Return the (x, y) coordinate for the center point of the cell that contains the specified text.  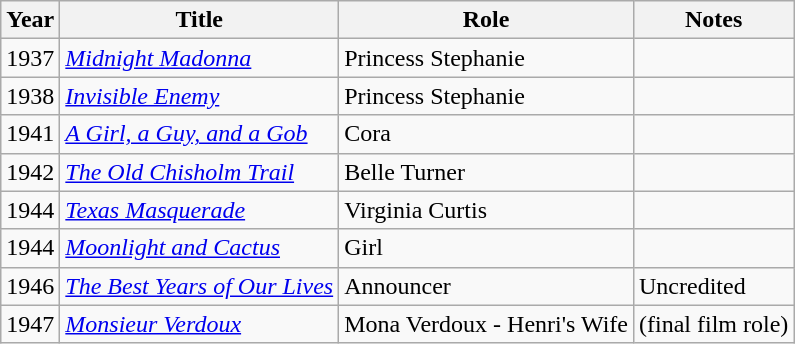
Title (200, 20)
1946 (30, 286)
Girl (486, 248)
Mona Verdoux - Henri's Wife (486, 324)
Midnight Madonna (200, 58)
1947 (30, 324)
The Best Years of Our Lives (200, 286)
Notes (713, 20)
Virginia Curtis (486, 210)
Uncredited (713, 286)
Texas Masquerade (200, 210)
A Girl, a Guy, and a Gob (200, 134)
Cora (486, 134)
(final film role) (713, 324)
Announcer (486, 286)
Belle Turner (486, 172)
The Old Chisholm Trail (200, 172)
Monsieur Verdoux (200, 324)
1937 (30, 58)
Role (486, 20)
1938 (30, 96)
1942 (30, 172)
Year (30, 20)
Moonlight and Cactus (200, 248)
1941 (30, 134)
Invisible Enemy (200, 96)
